Scan for the cell matching the given text and deliver its (x, y) coordinate at center. 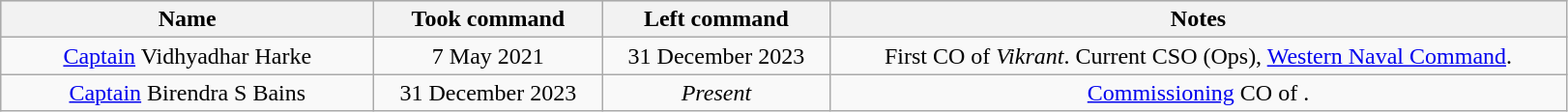
Captain Birendra S Bains (188, 93)
Name (188, 19)
Left command (716, 19)
Commissioning CO of . (1199, 93)
First CO of Vikrant. Current CSO (Ops), Western Naval Command. (1199, 56)
7 May 2021 (488, 56)
Notes (1199, 19)
Took command (488, 19)
Captain Vidhyadhar Harke (188, 56)
Present (716, 93)
